Detect which cell encompasses the target text, then output its (x, y) center coordinate. 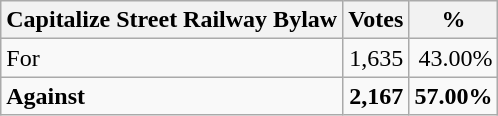
43.00% (454, 58)
Against (172, 96)
57.00% (454, 96)
Capitalize Street Railway Bylaw (172, 20)
For (172, 58)
1,635 (376, 58)
% (454, 20)
2,167 (376, 96)
Votes (376, 20)
